Determine the [X, Y] coordinate at the center of the cell enclosing the given text.  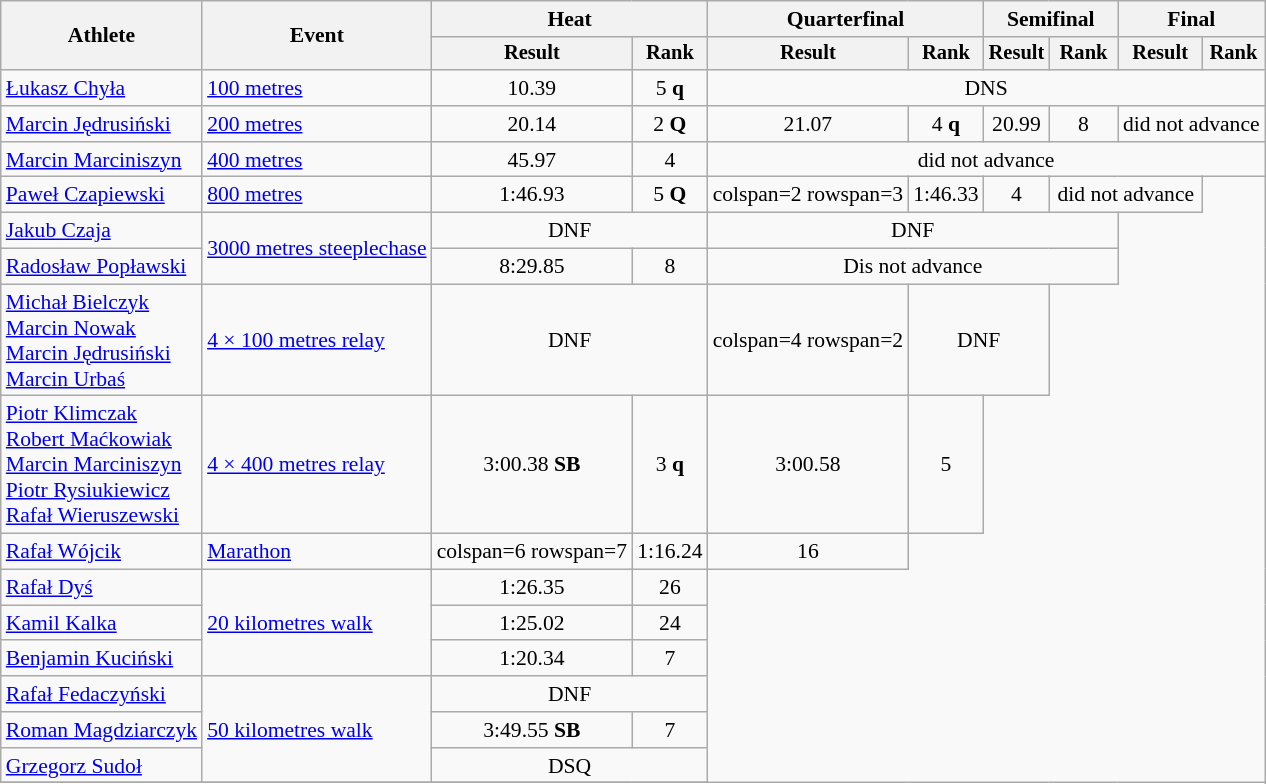
Piotr KlimczakRobert MaćkowiakMarcin MarciniszynPiotr RysiukiewiczRafał Wieruszewski [102, 465]
4 × 400 metres relay [317, 465]
Marcin Jędrusiński [102, 124]
8:29.85 [532, 267]
Dis not advance [913, 267]
3:00.38 SB [532, 465]
Jakub Czaja [102, 231]
Quarterfinal [846, 19]
16 [808, 552]
5 Q [670, 195]
Paweł Czapiewski [102, 195]
3:49.55 SB [532, 730]
DNS [986, 88]
400 metres [317, 160]
colspan=4 rowspan=2 [808, 340]
1:25.02 [532, 623]
20.14 [532, 124]
3:00.58 [808, 465]
Semifinal [1051, 19]
Michał BielczykMarcin NowakMarcin JędrusińskiMarcin Urbaś [102, 340]
Heat [570, 19]
21.07 [808, 124]
3000 metres steeplechase [317, 248]
1:20.34 [532, 659]
Marcin Marciniszyn [102, 160]
Rafał Dyś [102, 588]
10.39 [532, 88]
4 × 100 metres relay [317, 340]
3 q [670, 465]
Rafał Wójcik [102, 552]
800 metres [317, 195]
Athlete [102, 36]
5 [946, 465]
20.99 [1017, 124]
2 Q [670, 124]
Roman Magdziarczyk [102, 730]
1:46.33 [946, 195]
1:16.24 [670, 552]
100 metres [317, 88]
Rafał Fedaczyński [102, 694]
1:26.35 [532, 588]
24 [670, 623]
1:46.93 [532, 195]
Benjamin Kuciński [102, 659]
45.97 [532, 160]
200 metres [317, 124]
26 [670, 588]
DSQ [570, 766]
colspan=6 rowspan=7 [532, 552]
4 q [946, 124]
Event [317, 36]
20 kilometres walk [317, 624]
Grzegorz Sudoł [102, 766]
colspan=2 rowspan=3 [808, 195]
Kamil Kalka [102, 623]
50 kilometres walk [317, 730]
Radosław Popławski [102, 267]
5 q [670, 88]
Marathon [317, 552]
Final [1192, 19]
Łukasz Chyła [102, 88]
